Determine the [X, Y] coordinate at the center of the cell enclosing the given text.  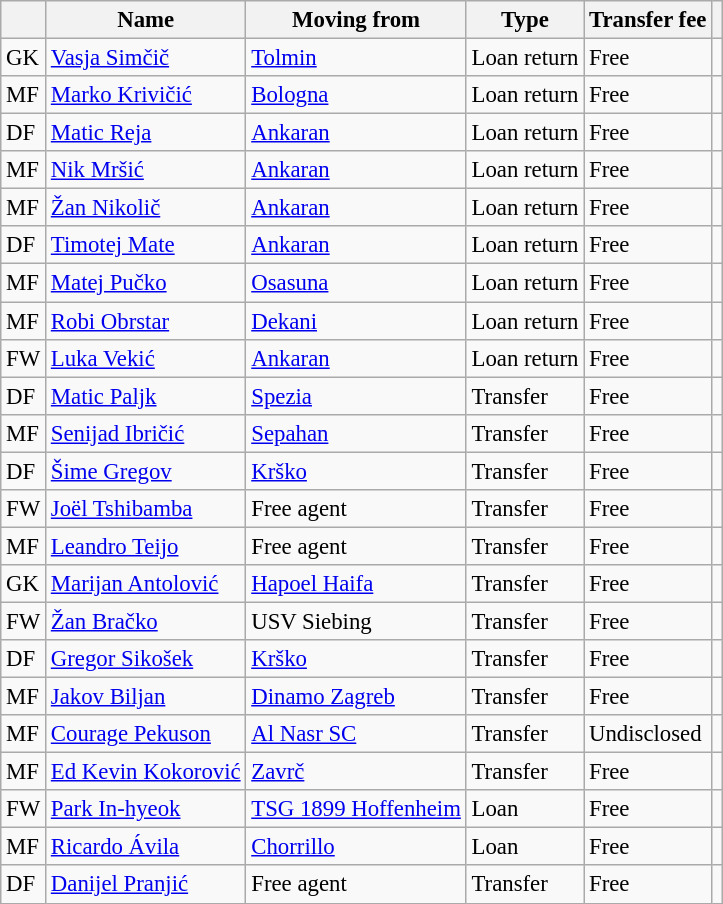
Žan Nikolič [146, 208]
Žan Bračko [146, 621]
Park In-hyeok [146, 809]
Spezia [356, 396]
Undisclosed [648, 734]
Dekani [356, 321]
USV Siebing [356, 621]
Senijad Ibričić [146, 433]
Robi Obrstar [146, 321]
Nik Mršić [146, 170]
Marijan Antolović [146, 584]
Tolmin [356, 58]
Marko Krivičić [146, 95]
Dinamo Zagreb [356, 697]
Bologna [356, 95]
Ed Kevin Kokorović [146, 772]
Osasuna [356, 283]
Hapoel Haifa [356, 584]
Luka Vekić [146, 358]
Matej Pučko [146, 283]
Danijel Pranjić [146, 885]
Matic Reja [146, 133]
Joël Tshibamba [146, 509]
Jakov Biljan [146, 697]
TSG 1899 Hoffenheim [356, 809]
Šime Gregov [146, 471]
Zavrč [356, 772]
Moving from [356, 20]
Vasja Simčič [146, 58]
Timotej Mate [146, 245]
Sepahan [356, 433]
Ricardo Ávila [146, 847]
Matic Paljk [146, 396]
Chorrillo [356, 847]
Leandro Teijo [146, 546]
Name [146, 20]
Courage Pekuson [146, 734]
Transfer fee [648, 20]
Al Nasr SC [356, 734]
Gregor Sikošek [146, 659]
Type [524, 20]
